Locate the cell with the specified text and output its [X, Y] center coordinate. 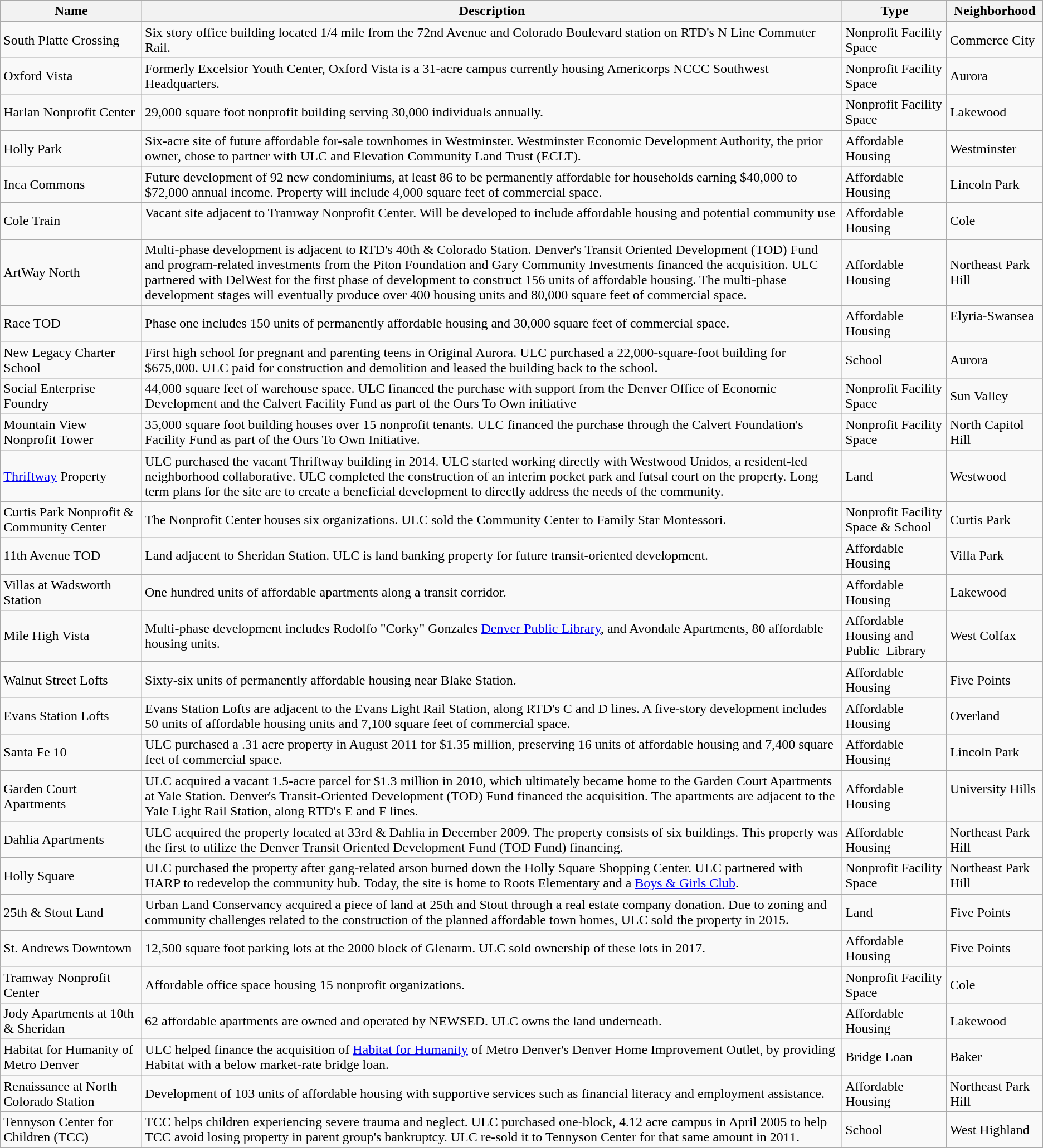
Villa Park [995, 556]
Nonprofit Facility Space & School [895, 520]
Tramway Nonprofit Center [71, 985]
Multi-phase development includes Rodolfo "Corky" Gonzales Denver Public Library, and Avondale Apartments, 80 affordable housing units. [493, 636]
Evans Station Lofts [71, 716]
62 affordable apartments are owned and operated by NEWSED. ULC owns the land underneath. [493, 1020]
12,500 square foot parking lots at the 2000 block of Glenarm. ULC sold ownership of these lots in 2017. [493, 948]
Curtis Park Nonprofit & Community Center [71, 520]
Mountain View Nonprofit Tower [71, 432]
Westminster [995, 148]
Vacant site adjacent to Tramway Nonprofit Center. Will be developed to include affordable housing and potential community use [493, 221]
Harlan Nonprofit Center [71, 113]
Formerly Excelsior Youth Center, Oxford Vista is a 31-acre campus currently housing Americorps NCCC Southwest Headquarters. [493, 76]
Thriftway Property [71, 476]
Garden Court Apartments [71, 796]
11th Avenue TOD [71, 556]
Commerce City [995, 40]
University Hills [995, 796]
The Nonprofit Center houses six organizations. ULC sold the Community Center to Family Star Montessori. [493, 520]
Habitat for Humanity of Metro Denver [71, 1057]
Neighborhood [995, 11]
Westwood [995, 476]
South Platte Crossing [71, 40]
Affordable Housing and Public Library [895, 636]
Name [71, 11]
West Highland [995, 1130]
North Capitol Hill [995, 432]
West Colfax [995, 636]
St. Andrews Downtown [71, 948]
Renaissance at North Colorado Station [71, 1093]
Inca Commons [71, 185]
Race TOD [71, 323]
Holly Square [71, 876]
Sun Valley [995, 395]
25th & Stout Land [71, 912]
Tennyson Center for Children (TCC) [71, 1130]
Jody Apartments at 10th & Sheridan [71, 1020]
Holly Park [71, 148]
Mile High Vista [71, 636]
Phase one includes 150 units of permanently affordable housing and 30,000 square feet of commercial space. [493, 323]
Bridge Loan [895, 1057]
Dahlia Apartments [71, 840]
Oxford Vista [71, 76]
Type [895, 11]
Curtis Park [995, 520]
29,000 square foot nonprofit building serving 30,000 individuals annually. [493, 113]
ArtWay North [71, 272]
Villas at Wadsworth Station [71, 593]
Development of 103 units of affordable housing with supportive services such as financial literacy and employment assistance. [493, 1093]
New Legacy Charter School [71, 360]
Description [493, 11]
Overland [995, 716]
Social Enterprise Foundry [71, 395]
One hundred units of affordable apartments along a transit corridor. [493, 593]
Affordable office space housing 15 nonprofit organizations. [493, 985]
Six story office building located 1/4 mile from the 72nd Avenue and Colorado Boulevard station on RTD's N Line Commuter Rail. [493, 40]
Santa Fe 10 [71, 752]
Land adjacent to Sheridan Station. ULC is land banking property for future transit-oriented development. [493, 556]
Walnut Street Lofts [71, 680]
Elyria-Swansea [995, 323]
Sixty-six units of permanently affordable housing near Blake Station. [493, 680]
Cole Train [71, 221]
Baker [995, 1057]
